Extract the [x, y] coordinate from the center of the cell holding the provided text.  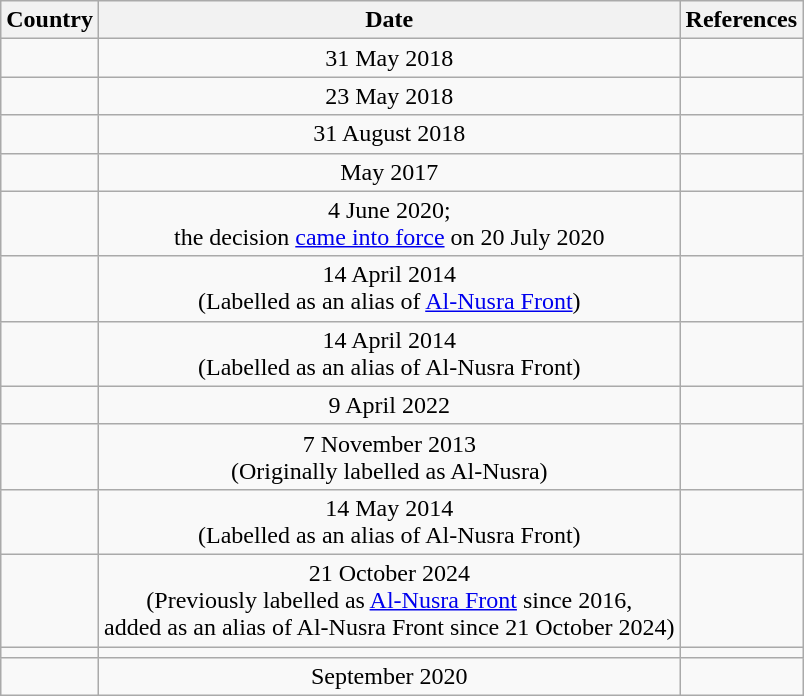
21 October 2024(Previously labelled as Al-Nusra Front since 2016, added as an alias of Al-Nusra Front since 21 October 2024) [389, 600]
23 May 2018 [389, 96]
31 August 2018 [389, 134]
7 November 2013(Originally labelled as Al-Nusra) [389, 456]
9 April 2022 [389, 405]
4 June 2020;the decision came into force on 20 July 2020 [389, 224]
14 May 2014(Labelled as an alias of Al-Nusra Front) [389, 522]
31 May 2018 [389, 58]
Date [389, 20]
Country [50, 20]
May 2017 [389, 172]
References [742, 20]
September 2020 [389, 677]
